Capture the cell that displays the provided text and extract its (X, Y) central coordinate. 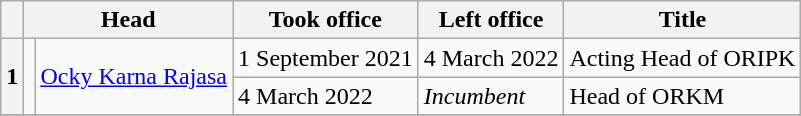
Head (128, 20)
Acting Head of ORIPK (682, 58)
Incumbent (491, 96)
Head of ORKM (682, 96)
Title (682, 20)
1 September 2021 (326, 58)
Left office (491, 20)
Took office (326, 20)
1 (12, 77)
Ocky Karna Rajasa (134, 77)
